From the cell containing the given text, extract its center point as [X, Y] coordinate. 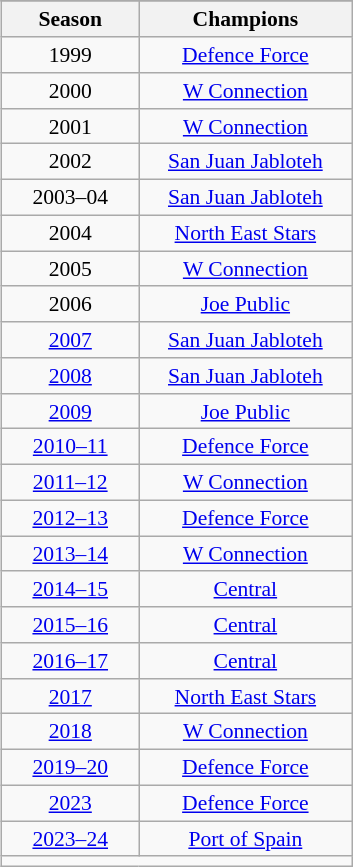
2016–17 [70, 661]
2006 [70, 304]
2013–14 [70, 554]
2002 [70, 162]
2003–04 [70, 197]
Port of Spain [246, 839]
2009 [70, 411]
2014–15 [70, 589]
2023–24 [70, 839]
2019–20 [70, 767]
2015–16 [70, 625]
2004 [70, 233]
2018 [70, 732]
2000 [70, 91]
Season [70, 19]
2010–11 [70, 447]
2023 [70, 803]
1999 [70, 55]
2017 [70, 696]
2001 [70, 126]
2008 [70, 376]
2007 [70, 340]
2005 [70, 269]
Champions [246, 19]
2011–12 [70, 482]
2012–13 [70, 518]
